Locate the cell with the specified text and output its [x, y] center coordinate. 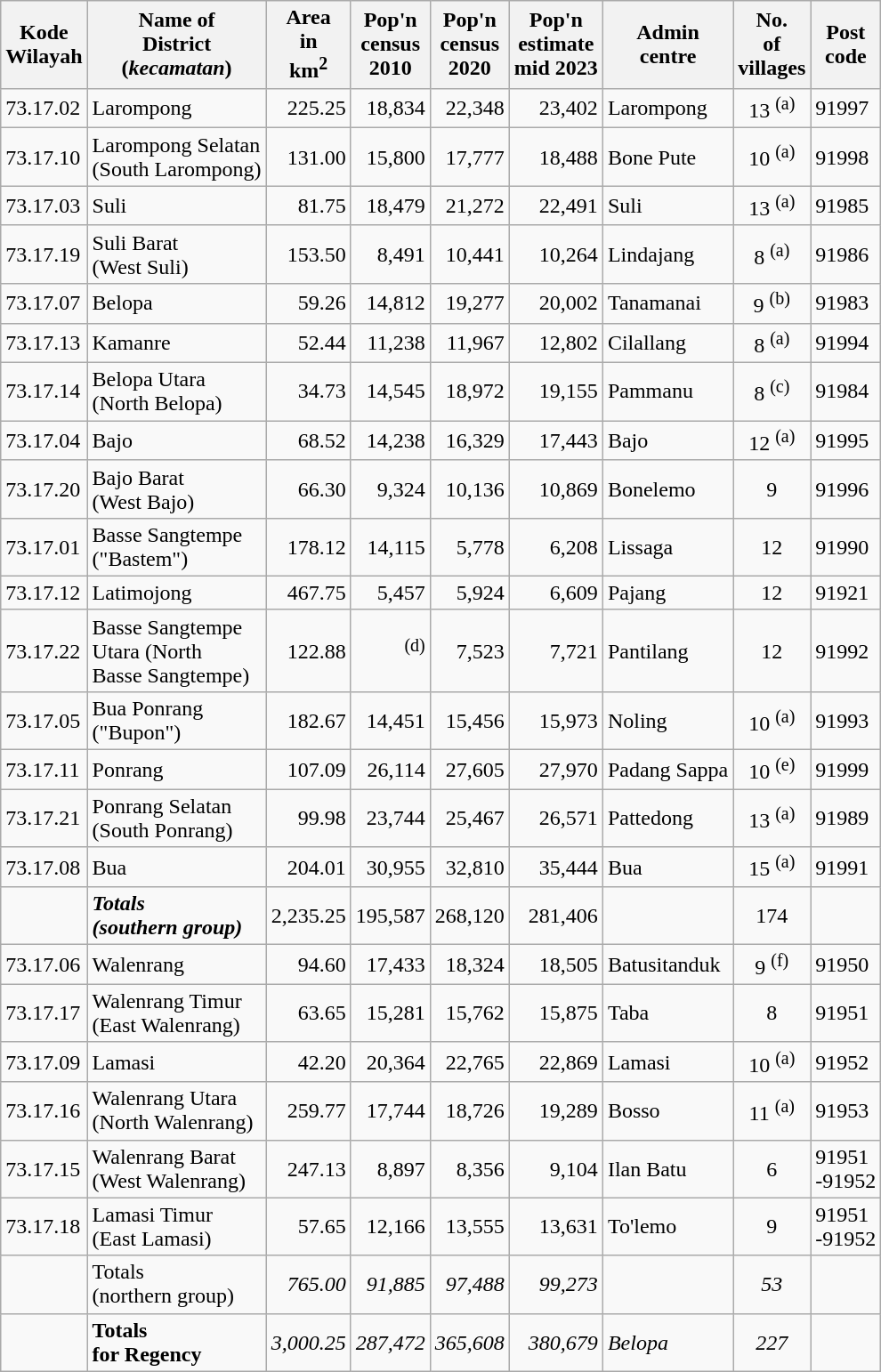
91995 [845, 441]
Pop'ncensus2010 [390, 44]
27,605 [470, 771]
Padang Sappa [667, 771]
91950 [845, 964]
15,456 [470, 721]
Lindajang [667, 254]
91994 [845, 343]
11,967 [470, 343]
365,608 [470, 1342]
5,457 [390, 593]
73.17.06 [44, 964]
19,155 [555, 391]
Basse Sangtempe Utara (North Basse Sangtempe) [176, 650]
73.17.04 [44, 441]
195,587 [390, 916]
91996 [845, 489]
Ilan Batu [667, 1169]
23,402 [555, 109]
Batusitanduk [667, 964]
268,120 [470, 916]
Ponrang [176, 771]
380,679 [555, 1342]
73.17.01 [44, 546]
No.ofvillages [772, 44]
467.75 [308, 593]
9 (f) [772, 964]
204.01 [308, 867]
178.12 [308, 546]
30,955 [390, 867]
Bajo Barat (West Bajo) [176, 489]
23,744 [390, 819]
35,444 [555, 867]
Cilallang [667, 343]
15,973 [555, 721]
73.17.15 [44, 1169]
15,875 [555, 1013]
73.17.20 [44, 489]
22,765 [470, 1062]
19,289 [555, 1110]
22,491 [555, 206]
8 (c) [772, 391]
10,869 [555, 489]
8 [772, 1013]
99.98 [308, 819]
182.67 [308, 721]
10,441 [470, 254]
Postcode [845, 44]
765.00 [308, 1285]
22,869 [555, 1062]
10,136 [470, 489]
81.75 [308, 206]
2,235.25 [308, 916]
17,433 [390, 964]
63.65 [308, 1013]
68.52 [308, 441]
53 [772, 1285]
281,406 [555, 916]
57.65 [308, 1226]
3,000.25 [308, 1342]
52.44 [308, 343]
(d) [390, 650]
6 [772, 1169]
20,002 [555, 304]
18,505 [555, 964]
91951 [845, 1013]
12,166 [390, 1226]
18,834 [390, 109]
Pantilang [667, 650]
174 [772, 916]
20,364 [390, 1062]
9 (b) [772, 304]
14,451 [390, 721]
59.26 [308, 304]
Pajang [667, 593]
To'lemo [667, 1226]
Admincentre [667, 44]
Pammanu [667, 391]
153.50 [308, 254]
Name ofDistrict(kecamatan) [176, 44]
9,324 [390, 489]
10 (e) [772, 771]
73.17.16 [44, 1110]
Suli Barat (West Suli) [176, 254]
26,571 [555, 819]
99,273 [555, 1285]
6,208 [555, 546]
122.88 [308, 650]
11 (a) [772, 1110]
91998 [845, 157]
11,238 [390, 343]
Larompong Selatan (South Larompong) [176, 157]
Belopa Utara (North Belopa) [176, 391]
259.77 [308, 1110]
Totalsfor Regency [176, 1342]
5,924 [470, 593]
Basse Sangtempe ("Bastem") [176, 546]
9,104 [555, 1169]
91997 [845, 109]
73.17.21 [44, 819]
73.17.14 [44, 391]
25,467 [470, 819]
107.09 [308, 771]
15,762 [470, 1013]
131.00 [308, 157]
73.17.07 [44, 304]
13,631 [555, 1226]
66.30 [308, 489]
91953 [845, 1110]
73.17.12 [44, 593]
Tanamanai [667, 304]
Kode Wilayah [44, 44]
73.17.05 [44, 721]
Taba [667, 1013]
91983 [845, 304]
73.17.17 [44, 1013]
6,609 [555, 593]
91984 [845, 391]
91990 [845, 546]
7,523 [470, 650]
16,329 [470, 441]
27,970 [555, 771]
Walenrang Barat (West Walenrang) [176, 1169]
22,348 [470, 109]
91,885 [390, 1285]
Ponrang Selatan (South Ponrang) [176, 819]
Walenrang [176, 964]
97,488 [470, 1285]
91952 [845, 1062]
13,555 [470, 1226]
34.73 [308, 391]
17,443 [555, 441]
18,972 [470, 391]
91989 [845, 819]
18,726 [470, 1110]
227 [772, 1342]
8,897 [390, 1169]
91985 [845, 206]
Bone Pute [667, 157]
15,800 [390, 157]
Kamanre [176, 343]
15 (a) [772, 867]
Pop'ncensus2020 [470, 44]
Area inkm2 [308, 44]
Bonelemo [667, 489]
14,545 [390, 391]
73.17.03 [44, 206]
73.17.02 [44, 109]
8,491 [390, 254]
Pop'nestimatemid 2023 [555, 44]
8,356 [470, 1169]
Bosso [667, 1110]
5,778 [470, 546]
Walenrang Timur (East Walenrang) [176, 1013]
73.17.18 [44, 1226]
73.17.19 [44, 254]
Totals(southern group) [176, 916]
14,238 [390, 441]
Walenrang Utara (North Walenrang) [176, 1110]
19,277 [470, 304]
Pattedong [667, 819]
73.17.09 [44, 1062]
Lamasi Timur (East Lamasi) [176, 1226]
91992 [845, 650]
14,115 [390, 546]
225.25 [308, 109]
18,324 [470, 964]
21,272 [470, 206]
91921 [845, 593]
Noling [667, 721]
18,479 [390, 206]
91986 [845, 254]
12 (a) [772, 441]
Totals(northern group) [176, 1285]
73.17.10 [44, 157]
26,114 [390, 771]
91993 [845, 721]
Bua Ponrang ("Bupon") [176, 721]
Lissaga [667, 546]
287,472 [390, 1342]
17,744 [390, 1110]
73.17.11 [44, 771]
73.17.13 [44, 343]
247.13 [308, 1169]
32,810 [470, 867]
91999 [845, 771]
12,802 [555, 343]
7,721 [555, 650]
Latimojong [176, 593]
17,777 [470, 157]
15,281 [390, 1013]
10,264 [555, 254]
14,812 [390, 304]
91991 [845, 867]
42.20 [308, 1062]
73.17.08 [44, 867]
73.17.22 [44, 650]
94.60 [308, 964]
18,488 [555, 157]
